Output the [x, y] coordinate of the center of the cell containing the given text.  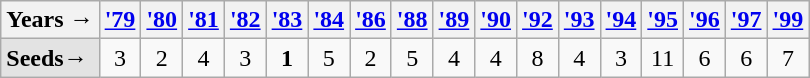
'88 [412, 20]
'82 [245, 20]
'80 [162, 20]
'81 [204, 20]
'97 [746, 20]
'83 [287, 20]
8 [538, 58]
'90 [496, 20]
7 [788, 58]
'95 [663, 20]
'94 [621, 20]
'84 [329, 20]
'96 [705, 20]
1 [287, 58]
'89 [454, 20]
'86 [371, 20]
11 [663, 58]
Years → [50, 20]
'92 [538, 20]
'99 [788, 20]
'79 [120, 20]
Seeds→ [50, 58]
'93 [579, 20]
